Return the [x, y] coordinate for the center point of the cell that contains the specified text.  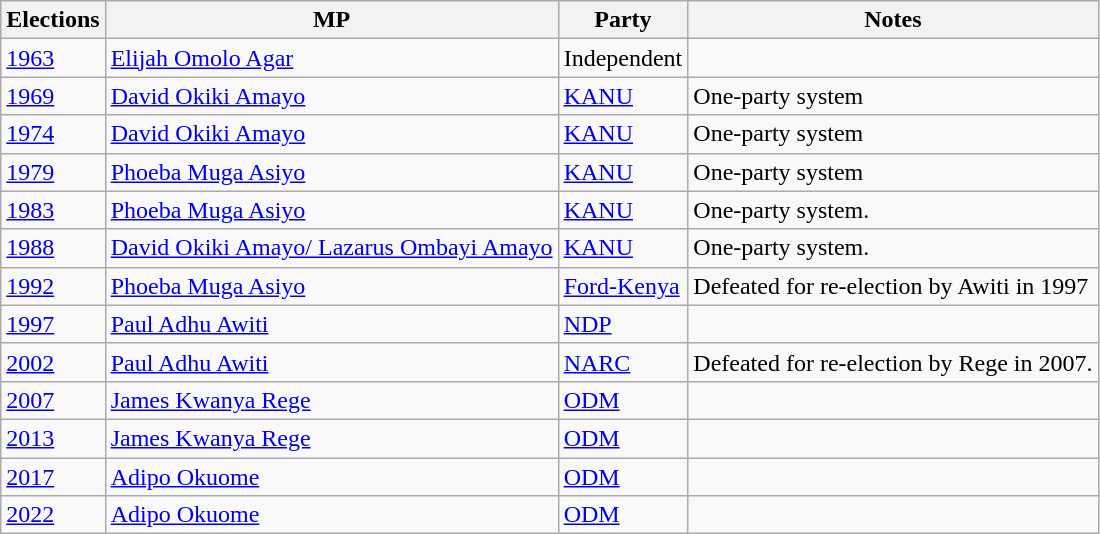
2017 [53, 477]
Ford-Kenya [623, 286]
Defeated for re-election by Awiti in 1997 [893, 286]
2007 [53, 400]
MP [332, 20]
1997 [53, 324]
1988 [53, 248]
Elijah Omolo Agar [332, 58]
1992 [53, 286]
Notes [893, 20]
Defeated for re-election by Rege in 2007. [893, 362]
Elections [53, 20]
1979 [53, 172]
2022 [53, 515]
Independent [623, 58]
1963 [53, 58]
1969 [53, 96]
David Okiki Amayo/ Lazarus Ombayi Amayo [332, 248]
NDP [623, 324]
1983 [53, 210]
2002 [53, 362]
Party [623, 20]
NARC [623, 362]
2013 [53, 438]
1974 [53, 134]
